Provide the [X, Y] coordinate of the cell's center where the given text is located.  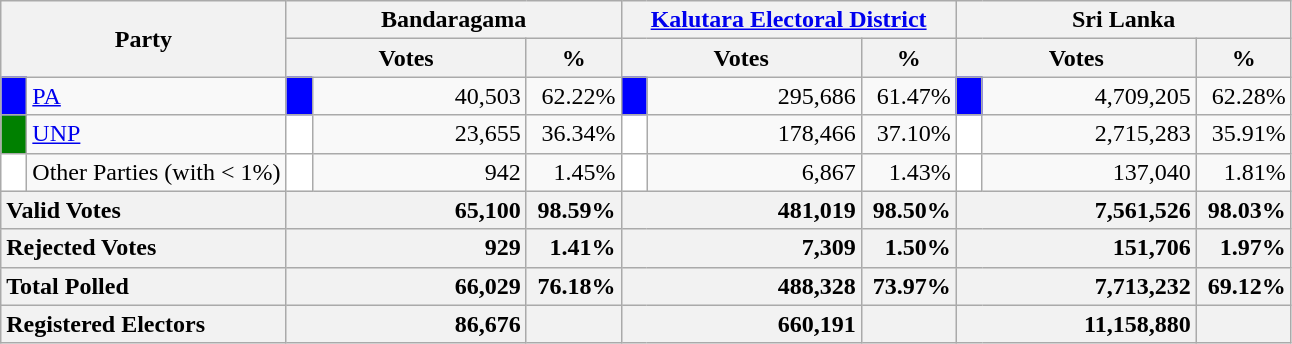
66,029 [406, 286]
62.22% [574, 96]
35.91% [1244, 134]
65,100 [406, 210]
660,191 [741, 324]
UNP [156, 134]
37.10% [908, 134]
1.81% [1244, 172]
62.28% [1244, 96]
Other Parties (with < 1%) [156, 172]
86,676 [406, 324]
7,713,232 [1076, 286]
7,309 [741, 248]
Rejected Votes [144, 248]
PA [156, 96]
Valid Votes [144, 210]
929 [406, 248]
942 [419, 172]
98.50% [908, 210]
2,715,283 [1089, 134]
11,158,880 [1076, 324]
6,867 [754, 172]
295,686 [754, 96]
69.12% [1244, 286]
1.45% [574, 172]
178,466 [754, 134]
137,040 [1089, 172]
36.34% [574, 134]
1.43% [908, 172]
7,561,526 [1076, 210]
1.41% [574, 248]
4,709,205 [1089, 96]
40,503 [419, 96]
73.97% [908, 286]
76.18% [574, 286]
61.47% [908, 96]
Total Polled [144, 286]
Registered Electors [144, 324]
Kalutara Electoral District [788, 20]
481,019 [741, 210]
488,328 [741, 286]
23,655 [419, 134]
Bandaragama [454, 20]
Sri Lanka [1124, 20]
151,706 [1076, 248]
98.03% [1244, 210]
1.97% [1244, 248]
1.50% [908, 248]
Party [144, 39]
98.59% [574, 210]
